Scan for the cell matching the given text and deliver its (X, Y) coordinate at center. 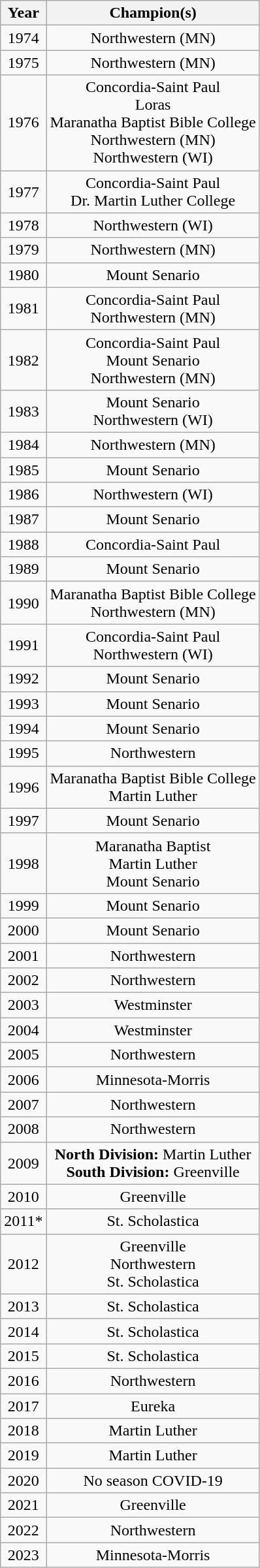
1974 (24, 38)
Maranatha Baptist Bible College Northwestern (MN) (153, 603)
Concordia-Saint Paul Loras Maranatha Baptist Bible College Northwestern (MN) Northwestern (WI) (153, 123)
Mount Senario Northwestern (WI) (153, 411)
2013 (24, 1306)
1988 (24, 544)
1999 (24, 905)
1992 (24, 679)
1975 (24, 63)
1996 (24, 787)
1989 (24, 569)
1993 (24, 704)
2010 (24, 1197)
Maranatha Baptist Martin Luther Mount Senario (153, 863)
Concordia-Saint Paul (153, 544)
1994 (24, 729)
2005 (24, 1055)
2009 (24, 1163)
1983 (24, 411)
Eureka (153, 1405)
Maranatha Baptist Bible College Martin Luther (153, 787)
Champion(s) (153, 13)
1985 (24, 469)
Concordia-Saint Paul Mount Senario Northwestern (MN) (153, 360)
Concordia-Saint Paul Dr. Martin Luther College (153, 192)
2011* (24, 1221)
1998 (24, 863)
1986 (24, 495)
2023 (24, 1555)
2012 (24, 1264)
1990 (24, 603)
2001 (24, 955)
2019 (24, 1456)
2017 (24, 1405)
1982 (24, 360)
1995 (24, 753)
2000 (24, 930)
2008 (24, 1129)
1981 (24, 308)
1980 (24, 275)
2003 (24, 1005)
2014 (24, 1331)
1976 (24, 123)
2015 (24, 1356)
1987 (24, 520)
North Division: Martin Luther South Division: Greenville (153, 1163)
2002 (24, 980)
Year (24, 13)
Greenville NorthwesternSt. Scholastica (153, 1264)
2004 (24, 1030)
2016 (24, 1381)
Concordia-Saint Paul Northwestern (MN) (153, 308)
2007 (24, 1105)
1977 (24, 192)
1997 (24, 821)
2018 (24, 1431)
2006 (24, 1080)
No season COVID-19 (153, 1481)
Concordia-Saint Paul Northwestern (WI) (153, 645)
1984 (24, 445)
1991 (24, 645)
1979 (24, 250)
2020 (24, 1481)
2021 (24, 1505)
2022 (24, 1530)
1978 (24, 225)
